Output the [x, y] coordinate of the center of the cell containing the given text.  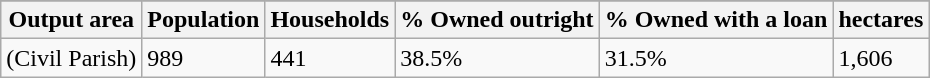
% Owned outright [497, 20]
Households [330, 20]
989 [204, 58]
% Owned with a loan [716, 20]
Output area [72, 20]
(Civil Parish) [72, 58]
31.5% [716, 58]
441 [330, 58]
hectares [881, 20]
1,606 [881, 58]
38.5% [497, 58]
Population [204, 20]
